Capture the cell that displays the provided text and extract its [x, y] central coordinate. 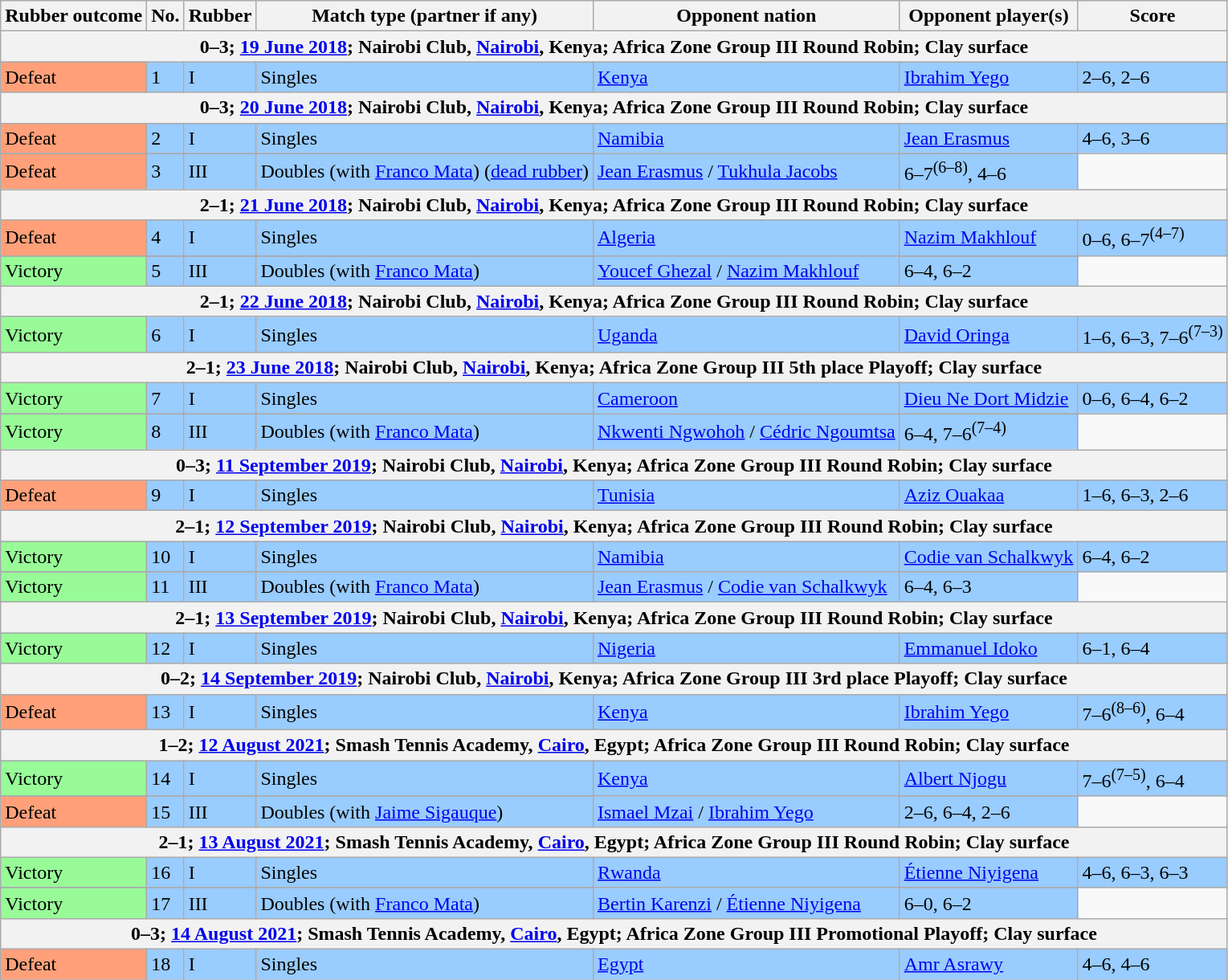
Rubber outcome [74, 16]
Youcef Ghezal / Nazim Makhlouf [746, 271]
4–6, 4–6 [1153, 965]
1–6, 6–3, 7–6(7–3) [1153, 334]
Jean Erasmus [989, 138]
10 [165, 557]
1–2; 12 August 2021; Smash Tennis Academy, Cairo, Egypt; Africa Zone Group III Round Robin; Clay surface [614, 745]
Nigeria [746, 648]
Opponent nation [746, 16]
Ismael Mzai / Ibrahim Yego [746, 811]
7–6(8–6), 6–4 [1153, 712]
6 [165, 334]
Jean Erasmus / Tukhula Jacobs [746, 172]
4–6, 3–6 [1153, 138]
Albert Njogu [989, 779]
0–3; 14 August 2021; Smash Tennis Academy, Cairo, Egypt; Africa Zone Group III Promotional Playoff; Clay surface [614, 934]
2–1; 13 August 2021; Smash Tennis Academy, Cairo, Egypt; Africa Zone Group III Round Robin; Clay surface [614, 842]
David Oringa [989, 334]
11 [165, 587]
1–6, 6–3, 2–6 [1153, 496]
15 [165, 811]
Score [1153, 16]
Rwanda [746, 872]
Emmanuel Idoko [989, 648]
Opponent player(s) [989, 16]
6–4, 6–3 [989, 587]
Cameroon [746, 398]
Étienne Niyigena [989, 872]
4–6, 6–3, 6–3 [1153, 872]
Egypt [746, 965]
Doubles (with Jaime Sigauque) [425, 811]
12 [165, 648]
2–1; 21 June 2018; Nairobi Club, Nairobi, Kenya; Africa Zone Group III Round Robin; Clay surface [614, 205]
2–1; 23 June 2018; Nairobi Club, Nairobi, Kenya; Africa Zone Group III 5th place Playoff; Clay surface [614, 368]
0–3; 11 September 2019; Nairobi Club, Nairobi, Kenya; Africa Zone Group III Round Robin; Clay surface [614, 465]
6–4, 7–6(7–4) [989, 432]
6–0, 6–2 [989, 903]
0–3; 20 June 2018; Nairobi Club, Nairobi, Kenya; Africa Zone Group III Round Robin; Clay surface [614, 108]
5 [165, 271]
1 [165, 77]
18 [165, 965]
6–7(6–8), 4–6 [989, 172]
2–1; 13 September 2019; Nairobi Club, Nairobi, Kenya; Africa Zone Group III Round Robin; Clay surface [614, 618]
2 [165, 138]
Doubles (with Franco Mata) (dead rubber) [425, 172]
0–3; 19 June 2018; Nairobi Club, Nairobi, Kenya; Africa Zone Group III Round Robin; Clay surface [614, 47]
Dieu Ne Dort Midzie [989, 398]
13 [165, 712]
0–6, 6–4, 6–2 [1153, 398]
9 [165, 496]
Rubber [220, 16]
17 [165, 903]
4 [165, 238]
8 [165, 432]
Tunisia [746, 496]
Nazim Makhlouf [989, 238]
2–6, 6–4, 2–6 [989, 811]
7 [165, 398]
Nkwenti Ngwohoh / Cédric Ngoumtsa [746, 432]
Amr Asrawy [989, 965]
16 [165, 872]
2–1; 22 June 2018; Nairobi Club, Nairobi, Kenya; Africa Zone Group III Round Robin; Clay surface [614, 301]
3 [165, 172]
Aziz Ouakaa [989, 496]
No. [165, 16]
Jean Erasmus / Codie van Schalkwyk [746, 587]
Match type (partner if any) [425, 16]
6–1, 6–4 [1153, 648]
0–6, 6–7(4–7) [1153, 238]
14 [165, 779]
0–2; 14 September 2019; Nairobi Club, Nairobi, Kenya; Africa Zone Group III 3rd place Playoff; Clay surface [614, 679]
2–1; 12 September 2019; Nairobi Club, Nairobi, Kenya; Africa Zone Group III Round Robin; Clay surface [614, 526]
Codie van Schalkwyk [989, 557]
Algeria [746, 238]
2–6, 2–6 [1153, 77]
7–6(7–5), 6–4 [1153, 779]
Bertin Karenzi / Étienne Niyigena [746, 903]
Uganda [746, 334]
